For the text-containing cell, return its midpoint in (x, y) coordinate format. 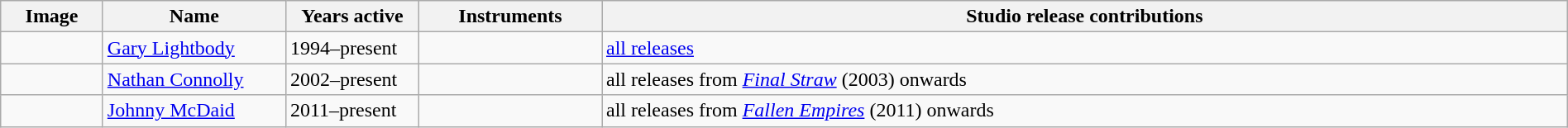
Instruments (509, 17)
1994–present (352, 48)
Years active (352, 17)
Johnny McDaid (194, 111)
Name (194, 17)
Image (52, 17)
Studio release contributions (1085, 17)
Nathan Connolly (194, 79)
all releases (1085, 48)
all releases from Final Straw (2003) onwards (1085, 79)
Gary Lightbody (194, 48)
2002–present (352, 79)
all releases from Fallen Empires (2011) onwards (1085, 111)
2011–present (352, 111)
